Scan for the cell matching the given text and deliver its (X, Y) coordinate at center. 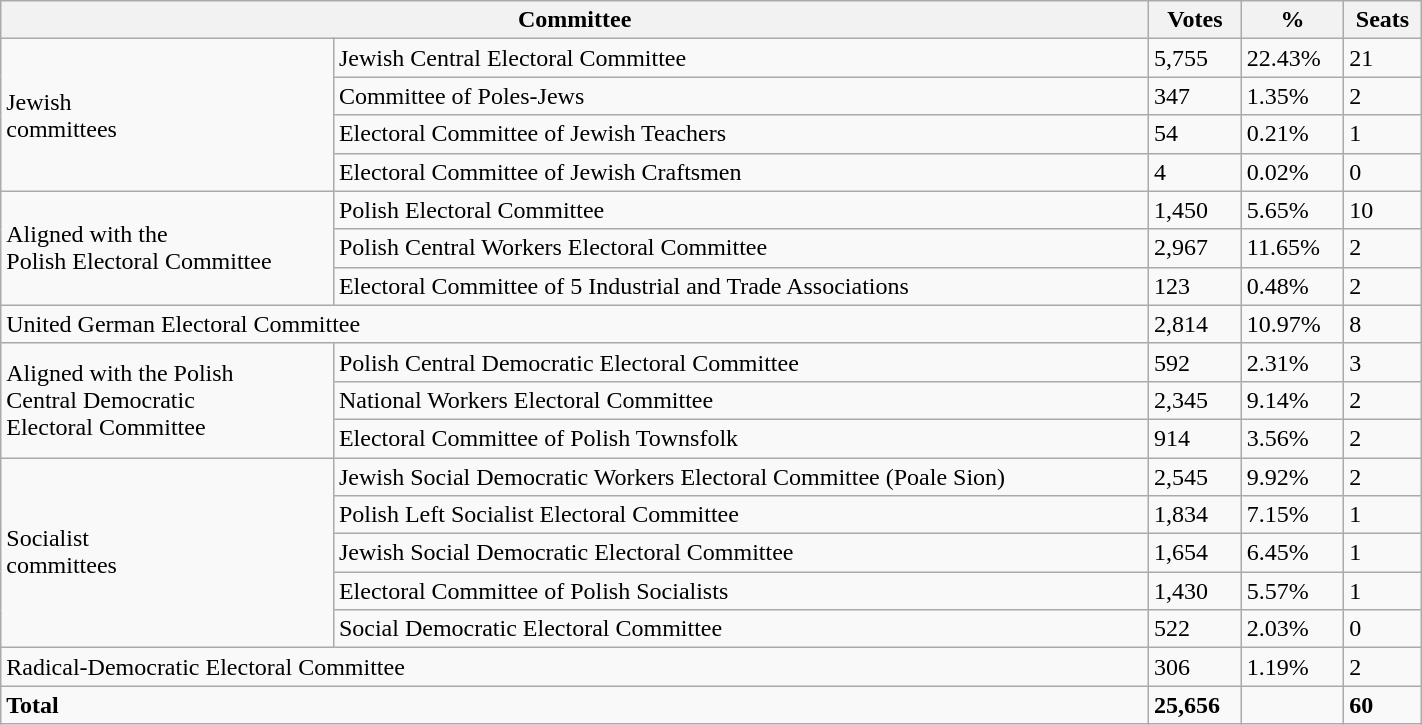
2.03% (1292, 629)
1,834 (1196, 515)
2,545 (1196, 477)
1,430 (1196, 591)
22.43% (1292, 58)
0.48% (1292, 286)
8 (1383, 324)
25,656 (1196, 705)
Aligned with thePolish Electoral Committee (168, 248)
0.21% (1292, 134)
347 (1196, 96)
1.19% (1292, 667)
60 (1383, 705)
11.65% (1292, 248)
592 (1196, 362)
2,967 (1196, 248)
3.56% (1292, 438)
Seats (1383, 20)
1,450 (1196, 210)
914 (1196, 438)
Committee of Poles-Jews (740, 96)
3 (1383, 362)
Electoral Committee of Jewish Craftsmen (740, 172)
Jewish Central Electoral Committee (740, 58)
Jewishcommittees (168, 115)
522 (1196, 629)
6.45% (1292, 553)
Total (575, 705)
54 (1196, 134)
Electoral Committee of Jewish Teachers (740, 134)
9.92% (1292, 477)
% (1292, 20)
United German Electoral Committee (575, 324)
2,814 (1196, 324)
Electoral Committee of Polish Socialists (740, 591)
Socialistcommittees (168, 553)
9.14% (1292, 400)
National Workers Electoral Committee (740, 400)
1.35% (1292, 96)
1,654 (1196, 553)
Electoral Committee of 5 Industrial and Trade Associations (740, 286)
Polish Central Workers Electoral Committee (740, 248)
7.15% (1292, 515)
306 (1196, 667)
10.97% (1292, 324)
Aligned with the PolishCentral DemocraticElectoral Committee (168, 400)
10 (1383, 210)
5.65% (1292, 210)
2.31% (1292, 362)
Radical-Democratic Electoral Committee (575, 667)
Electoral Committee of Polish Townsfolk (740, 438)
Polish Electoral Committee (740, 210)
Votes (1196, 20)
Social Democratic Electoral Committee (740, 629)
Polish Left Socialist Electoral Committee (740, 515)
Jewish Social Democratic Workers Electoral Committee (Poale Sion) (740, 477)
Committee (575, 20)
0.02% (1292, 172)
4 (1196, 172)
5,755 (1196, 58)
Jewish Social Democratic Electoral Committee (740, 553)
2,345 (1196, 400)
Polish Central Democratic Electoral Committee (740, 362)
123 (1196, 286)
21 (1383, 58)
5.57% (1292, 591)
